Search for the cell housing the specified text and yield its (x, y) center coordinate. 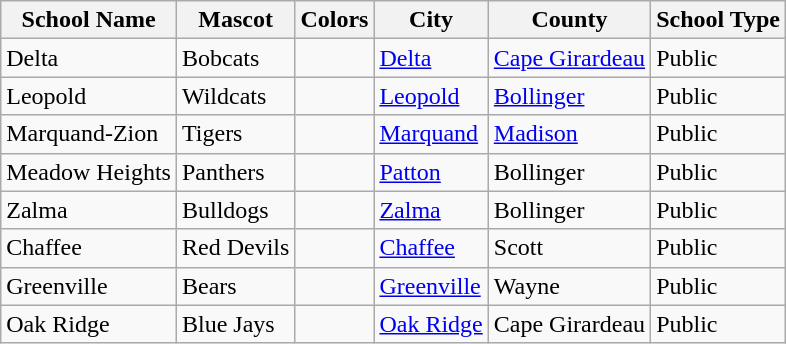
Patton (431, 172)
Meadow Heights (89, 172)
Colors (334, 20)
Blue Jays (235, 324)
Tigers (235, 134)
Bears (235, 286)
School Name (89, 20)
Wildcats (235, 96)
City (431, 20)
Marquand (431, 134)
Panthers (235, 172)
Mascot (235, 20)
Bobcats (235, 58)
Marquand-Zion (89, 134)
Wayne (569, 286)
School Type (718, 20)
Scott (569, 248)
County (569, 20)
Red Devils (235, 248)
Madison (569, 134)
Bulldogs (235, 210)
